Provide the (X, Y) coordinate of the cell's center where the given text is located.  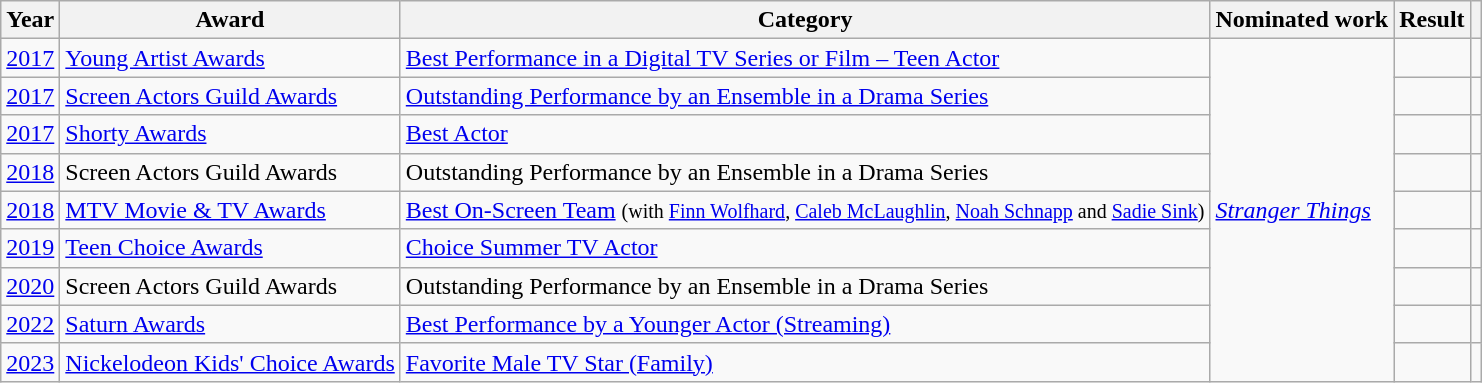
Award (230, 20)
2022 (30, 324)
Nickelodeon Kids' Choice Awards (230, 362)
MTV Movie & TV Awards (230, 210)
Young Artist Awards (230, 58)
Teen Choice Awards (230, 248)
Best On-Screen Team (with Finn Wolfhard, Caleb McLaughlin, Noah Schnapp and Sadie Sink) (805, 210)
Saturn Awards (230, 324)
Nominated work (1302, 20)
Category (805, 20)
Result (1432, 20)
2019 (30, 248)
Favorite Male TV Star (Family) (805, 362)
2020 (30, 286)
2023 (30, 362)
Shorty Awards (230, 134)
Stranger Things (1302, 210)
Best Performance in a Digital TV Series or Film – Teen Actor (805, 58)
Best Actor (805, 134)
Year (30, 20)
Choice Summer TV Actor (805, 248)
Best Performance by a Younger Actor (Streaming) (805, 324)
